Scan for the cell matching the given text and deliver its [X, Y] coordinate at center. 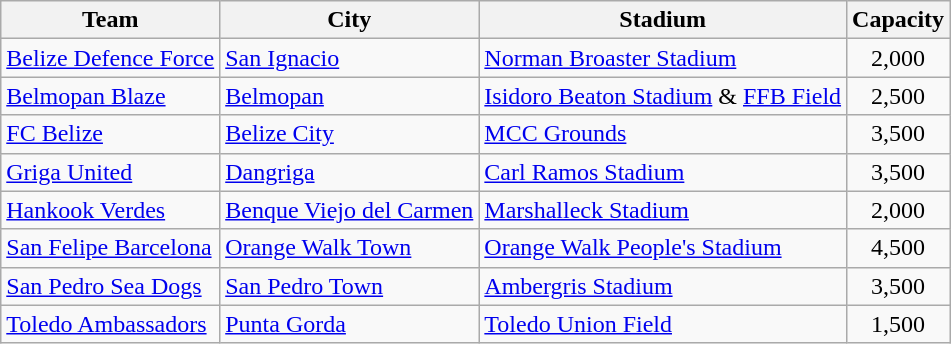
San Felipe Barcelona [110, 248]
Dangriga [350, 172]
Punta Gorda [350, 324]
Hankook Verdes [110, 210]
Orange Walk People's Stadium [663, 248]
Norman Broaster Stadium [663, 58]
Orange Walk Town [350, 248]
Belize City [350, 134]
San Pedro Town [350, 286]
Marshalleck Stadium [663, 210]
1,500 [898, 324]
Toledo Union Field [663, 324]
Team [110, 20]
San Ignacio [350, 58]
City [350, 20]
Griga United [110, 172]
MCC Grounds [663, 134]
2,500 [898, 96]
San Pedro Sea Dogs [110, 286]
FC Belize [110, 134]
Toledo Ambassadors [110, 324]
Stadium [663, 20]
Belmopan Blaze [110, 96]
Capacity [898, 20]
Ambergris Stadium [663, 286]
4,500 [898, 248]
Isidoro Beaton Stadium & FFB Field [663, 96]
Belmopan [350, 96]
Benque Viejo del Carmen [350, 210]
Belize Defence Force [110, 58]
Carl Ramos Stadium [663, 172]
